Return [x, y] of the center of cell containing provided text 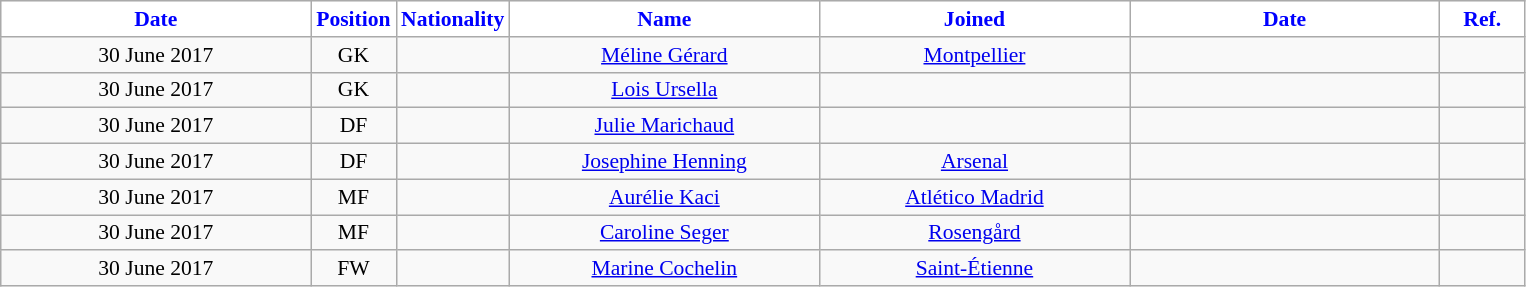
Joined [974, 19]
Position [354, 19]
Josephine Henning [664, 162]
Aurélie Kaci [664, 197]
Rosengård [974, 233]
FW [354, 269]
Nationality [452, 19]
Atlético Madrid [974, 197]
Lois Ursella [664, 90]
Name [664, 19]
Julie Marichaud [664, 126]
Ref. [1482, 19]
Montpellier [974, 55]
Méline Gérard [664, 55]
Marine Cochelin [664, 269]
Caroline Seger [664, 233]
Saint-Étienne [974, 269]
Arsenal [974, 162]
